Return (X, Y) of the center of cell containing provided text 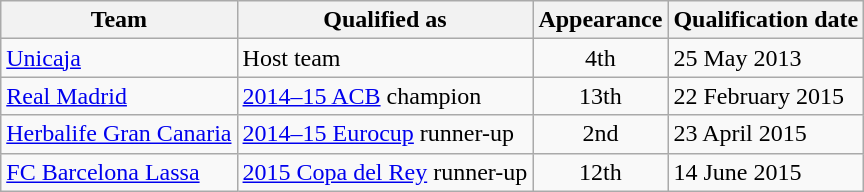
2014–15 ACB champion (385, 96)
13th (600, 96)
2014–15 Eurocup runner-up (385, 134)
FC Barcelona Lassa (119, 172)
23 April 2015 (766, 134)
2nd (600, 134)
4th (600, 58)
Host team (385, 58)
2015 Copa del Rey runner-up (385, 172)
22 February 2015 (766, 96)
Qualified as (385, 20)
14 June 2015 (766, 172)
12th (600, 172)
Real Madrid (119, 96)
Unicaja (119, 58)
25 May 2013 (766, 58)
Herbalife Gran Canaria (119, 134)
Team (119, 20)
Qualification date (766, 20)
Appearance (600, 20)
